Find where the given text appears and provide that cell's center as [X, Y] coordinate. 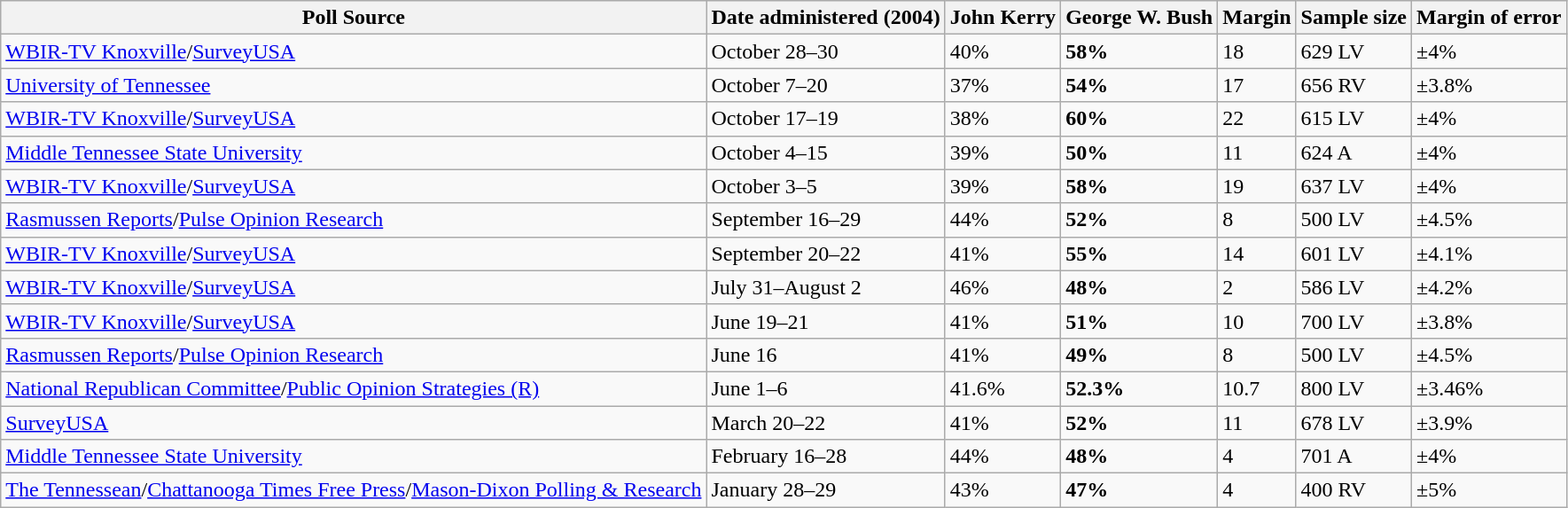
October 3–5 [826, 186]
656 RV [1353, 85]
February 16–28 [826, 457]
October 4–15 [826, 152]
SurveyUSA [354, 423]
14 [1257, 254]
September 16–29 [826, 220]
624 A [1353, 152]
41.6% [1002, 388]
54% [1140, 85]
38% [1002, 119]
George W. Bush [1140, 18]
19 [1257, 186]
629 LV [1353, 51]
±5% [1489, 490]
52.3% [1140, 388]
±3.9% [1489, 423]
National Republican Committee/Public Opinion Strategies (R) [354, 388]
10 [1257, 321]
40% [1002, 51]
601 LV [1353, 254]
±3.46% [1489, 388]
46% [1002, 287]
800 LV [1353, 388]
September 20–22 [826, 254]
700 LV [1353, 321]
October 28–30 [826, 51]
University of Tennessee [354, 85]
±4.2% [1489, 287]
October 17–19 [826, 119]
Sample size [1353, 18]
18 [1257, 51]
June 1–6 [826, 388]
55% [1140, 254]
17 [1257, 85]
51% [1140, 321]
June 16 [826, 355]
2 [1257, 287]
10.7 [1257, 388]
586 LV [1353, 287]
January 28–29 [826, 490]
Poll Source [354, 18]
Margin of error [1489, 18]
60% [1140, 119]
March 20–22 [826, 423]
July 31–August 2 [826, 287]
John Kerry [1002, 18]
637 LV [1353, 186]
615 LV [1353, 119]
±4.1% [1489, 254]
678 LV [1353, 423]
The Tennessean/Chattanooga Times Free Press/Mason-Dixon Polling & Research [354, 490]
49% [1140, 355]
43% [1002, 490]
50% [1140, 152]
October 7–20 [826, 85]
Margin [1257, 18]
June 19–21 [826, 321]
37% [1002, 85]
22 [1257, 119]
400 RV [1353, 490]
701 A [1353, 457]
Date administered (2004) [826, 18]
47% [1140, 490]
